Provide the (x, y) coordinate of the cell's center where the given text is located.  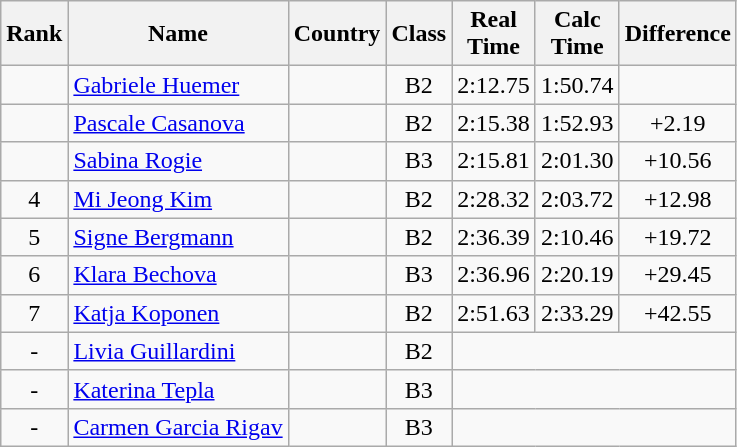
+42.55 (678, 313)
7 (34, 313)
Klara Bechova (178, 275)
Sabina Rogie (178, 161)
Carmen Garcia Rigav (178, 427)
Class (419, 34)
CalcTime (577, 34)
2:03.72 (577, 199)
Livia Guillardini (178, 351)
2:10.46 (577, 237)
+12.98 (678, 199)
1:50.74 (577, 85)
+2.19 (678, 123)
2:33.29 (577, 313)
2:01.30 (577, 161)
+29.45 (678, 275)
2:15.38 (494, 123)
4 (34, 199)
6 (34, 275)
RealTime (494, 34)
Katja Koponen (178, 313)
2:28.32 (494, 199)
2:51.63 (494, 313)
Country (337, 34)
2:20.19 (577, 275)
Difference (678, 34)
Mi Jeong Kim (178, 199)
Signe Bergmann (178, 237)
2:36.39 (494, 237)
Pascale Casanova (178, 123)
2:36.96 (494, 275)
2:12.75 (494, 85)
1:52.93 (577, 123)
Rank (34, 34)
5 (34, 237)
Katerina Tepla (178, 389)
+10.56 (678, 161)
Name (178, 34)
2:15.81 (494, 161)
+19.72 (678, 237)
Gabriele Huemer (178, 85)
